Find where the given text appears and provide that cell's center as (X, Y) coordinate. 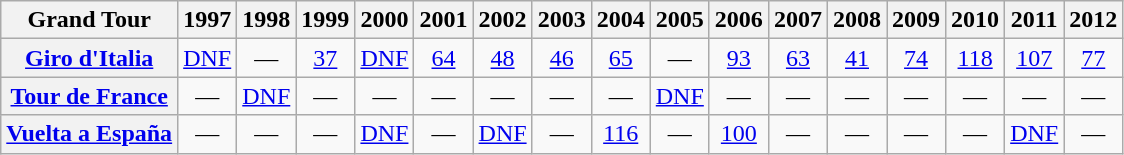
2006 (738, 20)
Vuelta a España (90, 134)
65 (620, 58)
2002 (502, 20)
93 (738, 58)
41 (856, 58)
2008 (856, 20)
63 (798, 58)
2010 (976, 20)
1999 (326, 20)
2004 (620, 20)
2000 (384, 20)
2012 (1094, 20)
1997 (208, 20)
2001 (444, 20)
77 (1094, 58)
37 (326, 58)
1998 (266, 20)
2003 (562, 20)
Giro d'Italia (90, 58)
100 (738, 134)
118 (976, 58)
116 (620, 134)
107 (1034, 58)
2009 (916, 20)
Grand Tour (90, 20)
64 (444, 58)
74 (916, 58)
2005 (680, 20)
Tour de France (90, 96)
2011 (1034, 20)
2007 (798, 20)
48 (502, 58)
46 (562, 58)
